Identify which cell holds the provided text, then report its [x, y] central coordinate. 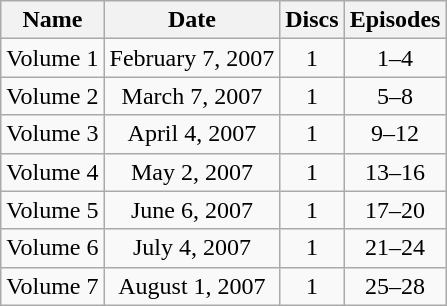
9–12 [395, 134]
June 6, 2007 [192, 210]
5–8 [395, 96]
March 7, 2007 [192, 96]
July 4, 2007 [192, 248]
Volume 1 [52, 58]
April 4, 2007 [192, 134]
Discs [312, 20]
Volume 6 [52, 248]
21–24 [395, 248]
Volume 5 [52, 210]
Volume 2 [52, 96]
17–20 [395, 210]
Volume 7 [52, 286]
Name [52, 20]
August 1, 2007 [192, 286]
1–4 [395, 58]
13–16 [395, 172]
Episodes [395, 20]
Date [192, 20]
May 2, 2007 [192, 172]
February 7, 2007 [192, 58]
Volume 4 [52, 172]
25–28 [395, 286]
Volume 3 [52, 134]
